Extract the [x, y] coordinate from the center of the cell holding the provided text.  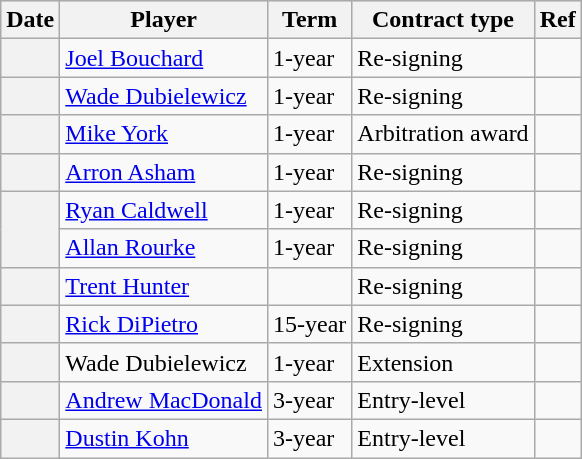
Arbitration award [443, 134]
Trent Hunter [164, 286]
Dustin Kohn [164, 438]
Joel Bouchard [164, 58]
Andrew MacDonald [164, 400]
Player [164, 20]
Mike York [164, 134]
Ryan Caldwell [164, 210]
Term [309, 20]
Ref [558, 20]
Date [30, 20]
Contract type [443, 20]
Rick DiPietro [164, 324]
Extension [443, 362]
15-year [309, 324]
Allan Rourke [164, 248]
Arron Asham [164, 172]
